For the text-containing cell, return its midpoint in (x, y) coordinate format. 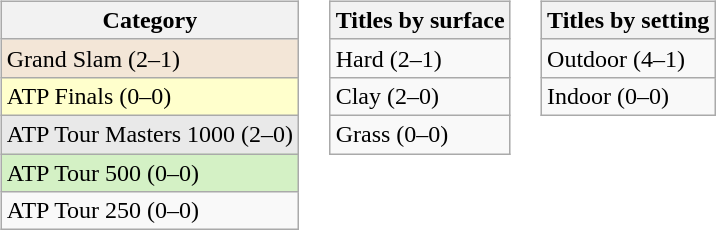
Category (150, 20)
Clay (2–0) (420, 96)
Grand Slam (2–1) (150, 58)
Titles by surface (420, 20)
Outdoor (4–1) (628, 58)
Titles by setting (628, 20)
Grass (0–0) (420, 134)
ATP Finals (0–0) (150, 96)
Indoor (0–0) (628, 96)
ATP Tour Masters 1000 (2–0) (150, 134)
ATP Tour 500 (0–0) (150, 173)
Hard (2–1) (420, 58)
ATP Tour 250 (0–0) (150, 211)
